Search for the cell housing the specified text and yield its [X, Y] center coordinate. 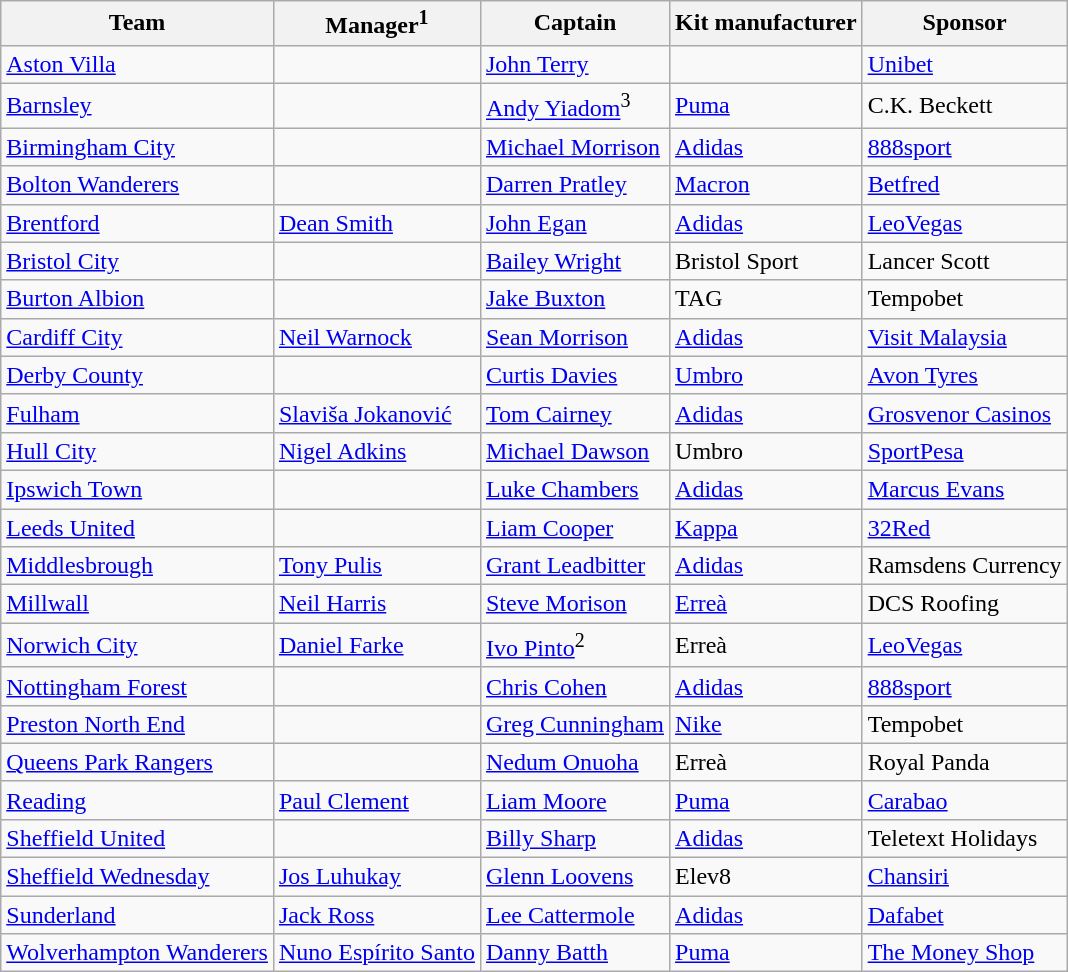
Nuno Espírito Santo [376, 953]
Carabao [964, 800]
Glenn Loovens [574, 877]
32Red [964, 528]
Neil Harris [376, 604]
Wolverhampton Wanderers [138, 953]
Marcus Evans [964, 489]
Curtis Davies [574, 375]
Jack Ross [376, 915]
Chris Cohen [574, 686]
Visit Malaysia [964, 337]
Billy Sharp [574, 839]
Aston Villa [138, 64]
Chansiri [964, 877]
Avon Tyres [964, 375]
Bailey Wright [574, 261]
DCS Roofing [964, 604]
Hull City [138, 451]
The Money Shop [964, 953]
Burton Albion [138, 299]
Lee Cattermole [574, 915]
Nigel Adkins [376, 451]
Nike [766, 724]
Greg Cunningham [574, 724]
Macron [766, 185]
Daniel Farke [376, 646]
Steve Morison [574, 604]
Preston North End [138, 724]
Danny Batth [574, 953]
Team [138, 24]
John Egan [574, 223]
Kappa [766, 528]
Paul Clement [376, 800]
Grant Leadbitter [574, 566]
Millwall [138, 604]
Darren Pratley [574, 185]
Ivo Pinto2 [574, 646]
Ipswich Town [138, 489]
Sean Morrison [574, 337]
Manager1 [376, 24]
Grosvenor Casinos [964, 413]
Jos Luhukay [376, 877]
Nedum Onuoha [574, 762]
Liam Moore [574, 800]
Lancer Scott [964, 261]
Ramsdens Currency [964, 566]
Royal Panda [964, 762]
Dean Smith [376, 223]
Dafabet [964, 915]
Cardiff City [138, 337]
Barnsley [138, 106]
Kit manufacturer [766, 24]
Reading [138, 800]
C.K. Beckett [964, 106]
Teletext Holidays [964, 839]
Luke Chambers [574, 489]
Jake Buxton [574, 299]
Unibet [964, 64]
Nottingham Forest [138, 686]
Andy Yiadom3 [574, 106]
Sunderland [138, 915]
John Terry [574, 64]
Michael Morrison [574, 147]
Queens Park Rangers [138, 762]
Elev8 [766, 877]
TAG [766, 299]
Tom Cairney [574, 413]
Norwich City [138, 646]
Bristol City [138, 261]
Brentford [138, 223]
Neil Warnock [376, 337]
SportPesa [964, 451]
Captain [574, 24]
Sponsor [964, 24]
Derby County [138, 375]
Michael Dawson [574, 451]
Leeds United [138, 528]
Sheffield United [138, 839]
Tony Pulis [376, 566]
Bristol Sport [766, 261]
Middlesbrough [138, 566]
Slaviša Jokanović [376, 413]
Betfred [964, 185]
Fulham [138, 413]
Liam Cooper [574, 528]
Sheffield Wednesday [138, 877]
Bolton Wanderers [138, 185]
Birmingham City [138, 147]
